From the cell containing the given text, extract its center point as (x, y) coordinate. 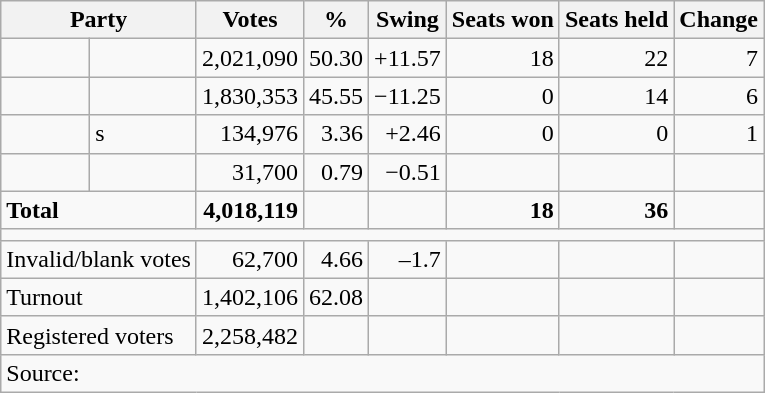
s (144, 134)
62.08 (336, 297)
–1.7 (408, 259)
Seats won (502, 20)
Swing (408, 20)
2,258,482 (250, 335)
2,021,090 (250, 58)
Registered voters (99, 335)
+11.57 (408, 58)
4.66 (336, 259)
Votes (250, 20)
Invalid/blank votes (99, 259)
50.30 (336, 58)
−0.51 (408, 172)
Party (99, 20)
+2.46 (408, 134)
Turnout (99, 297)
134,976 (250, 134)
Change (719, 20)
22 (616, 58)
62,700 (250, 259)
% (336, 20)
4,018,119 (250, 210)
3.36 (336, 134)
1,402,106 (250, 297)
31,700 (250, 172)
0.79 (336, 172)
Source: (382, 373)
7 (719, 58)
−11.25 (408, 96)
36 (616, 210)
45.55 (336, 96)
1,830,353 (250, 96)
Seats held (616, 20)
6 (719, 96)
1 (719, 134)
14 (616, 96)
Total (99, 210)
